Pinpoint the cell where the given text exists, returning its [x, y] midpoint coordinate. 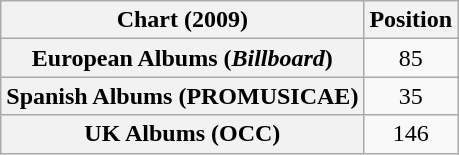
European Albums (Billboard) [182, 58]
Position [411, 20]
35 [411, 96]
Spanish Albums (PROMUSICAE) [182, 96]
146 [411, 134]
UK Albums (OCC) [182, 134]
85 [411, 58]
Chart (2009) [182, 20]
